Locate the cell with the specified text and output its (X, Y) center coordinate. 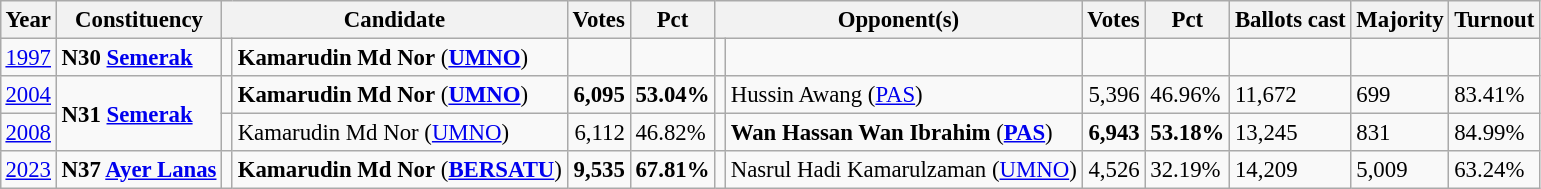
2004 (28, 95)
9,535 (598, 170)
Wan Hassan Wan Ibrahim (PAS) (904, 133)
84.99% (1494, 133)
N30 Semerak (138, 57)
N37 Ayer Lanas (138, 170)
1997 (28, 57)
53.18% (1188, 133)
53.04% (672, 95)
67.81% (672, 170)
6,095 (598, 95)
83.41% (1494, 95)
Turnout (1494, 20)
Hussin Awang (PAS) (904, 95)
2023 (28, 170)
13,245 (1290, 133)
14,209 (1290, 170)
699 (1400, 95)
63.24% (1494, 170)
32.19% (1188, 170)
2008 (28, 133)
Majority (1400, 20)
N31 Semerak (138, 114)
6,943 (1114, 133)
6,112 (598, 133)
Ballots cast (1290, 20)
5,009 (1400, 170)
Candidate (394, 20)
5,396 (1114, 95)
Kamarudin Md Nor (BERSATU) (400, 170)
46.96% (1188, 95)
4,526 (1114, 170)
Constituency (138, 20)
Year (28, 20)
Opponent(s) (898, 20)
46.82% (672, 133)
11,672 (1290, 95)
831 (1400, 133)
Nasrul Hadi Kamarulzaman (UMNO) (904, 170)
